Find where the given text appears and provide that cell's center as (X, Y) coordinate. 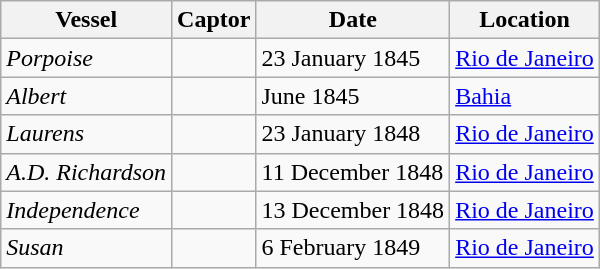
23 January 1848 (353, 134)
Bahia (525, 96)
Location (525, 20)
A.D. Richardson (86, 172)
23 January 1845 (353, 58)
Independence (86, 210)
Susan (86, 248)
Vessel (86, 20)
Date (353, 20)
Albert (86, 96)
June 1845 (353, 96)
Porpoise (86, 58)
13 December 1848 (353, 210)
Laurens (86, 134)
11 December 1848 (353, 172)
6 February 1849 (353, 248)
Captor (214, 20)
